Provide the (X, Y) coordinate of the cell's center where the given text is located.  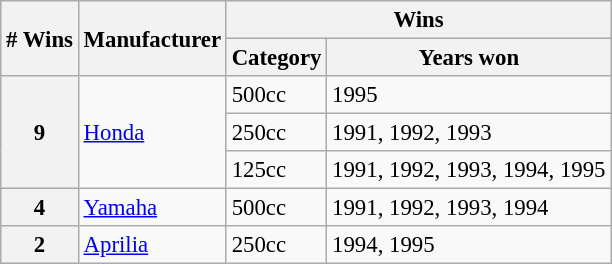
Aprilia (152, 245)
Wins (418, 20)
Honda (152, 132)
Years won (469, 58)
1991, 1992, 1993 (469, 133)
125cc (276, 170)
4 (40, 208)
Manufacturer (152, 38)
1991, 1992, 1993, 1994, 1995 (469, 170)
1994, 1995 (469, 245)
Category (276, 58)
Yamaha (152, 208)
2 (40, 245)
9 (40, 132)
1995 (469, 95)
# Wins (40, 38)
1991, 1992, 1993, 1994 (469, 208)
